Pinpoint the cell where the given text exists, returning its (X, Y) midpoint coordinate. 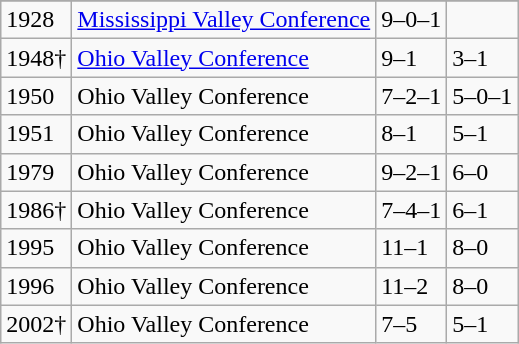
7–2–1 (412, 96)
5–0–1 (482, 96)
11–2 (412, 286)
1948† (36, 58)
11–1 (412, 248)
8–1 (412, 134)
9–1 (412, 58)
1996 (36, 286)
1986† (36, 210)
7–4–1 (412, 210)
1950 (36, 96)
6–0 (482, 172)
1928 (36, 20)
1995 (36, 248)
6–1 (482, 210)
2002† (36, 324)
1979 (36, 172)
Mississippi Valley Conference (224, 20)
7–5 (412, 324)
1951 (36, 134)
3–1 (482, 58)
9–2–1 (412, 172)
9–0–1 (412, 20)
